From the cell containing the given text, extract its center point as [x, y] coordinate. 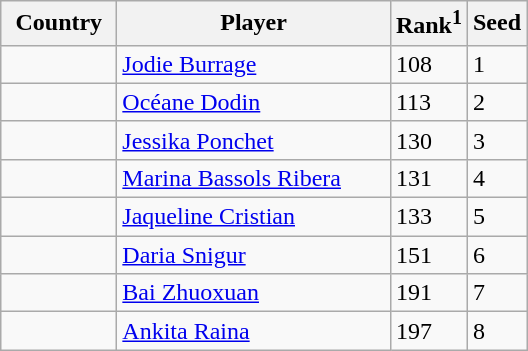
6 [496, 255]
Ankita Raina [254, 331]
Marina Bassols Ribera [254, 178]
Seed [496, 24]
131 [428, 178]
Jessika Ponchet [254, 140]
Rank1 [428, 24]
113 [428, 102]
5 [496, 217]
197 [428, 331]
Player [254, 24]
8 [496, 331]
133 [428, 217]
3 [496, 140]
Country [59, 24]
2 [496, 102]
130 [428, 140]
4 [496, 178]
7 [496, 293]
108 [428, 64]
151 [428, 255]
Océane Dodin [254, 102]
Jodie Burrage [254, 64]
Jaqueline Cristian [254, 217]
191 [428, 293]
Bai Zhuoxuan [254, 293]
Daria Snigur [254, 255]
1 [496, 64]
